Return [X, Y] of the center of cell containing provided text 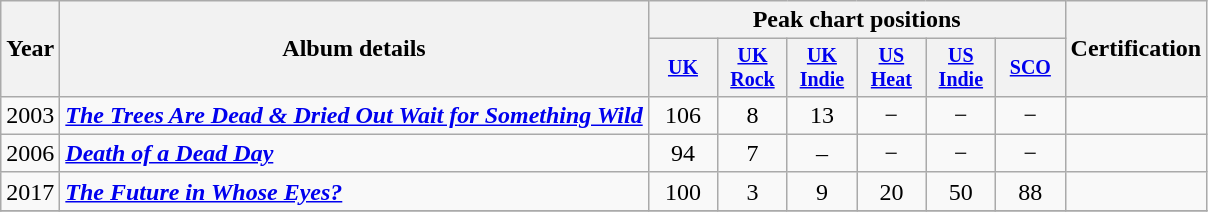
The Trees Are Dead & Dried Out Wait for Something Wild [354, 115]
94 [682, 153]
100 [682, 191]
20 [892, 191]
88 [1030, 191]
2017 [30, 191]
USIndie [960, 68]
UK Indie [822, 68]
Peak chart positions [856, 20]
9 [822, 191]
3 [752, 191]
UK Rock [752, 68]
8 [752, 115]
2006 [30, 153]
Album details [354, 49]
Year [30, 49]
13 [822, 115]
– [822, 153]
SCO [1030, 68]
106 [682, 115]
The Future in Whose Eyes? [354, 191]
USHeat [892, 68]
Certification [1136, 49]
Death of a Dead Day [354, 153]
2003 [30, 115]
7 [752, 153]
50 [960, 191]
UK [682, 68]
